Detect which cell encompasses the target text, then output its (x, y) center coordinate. 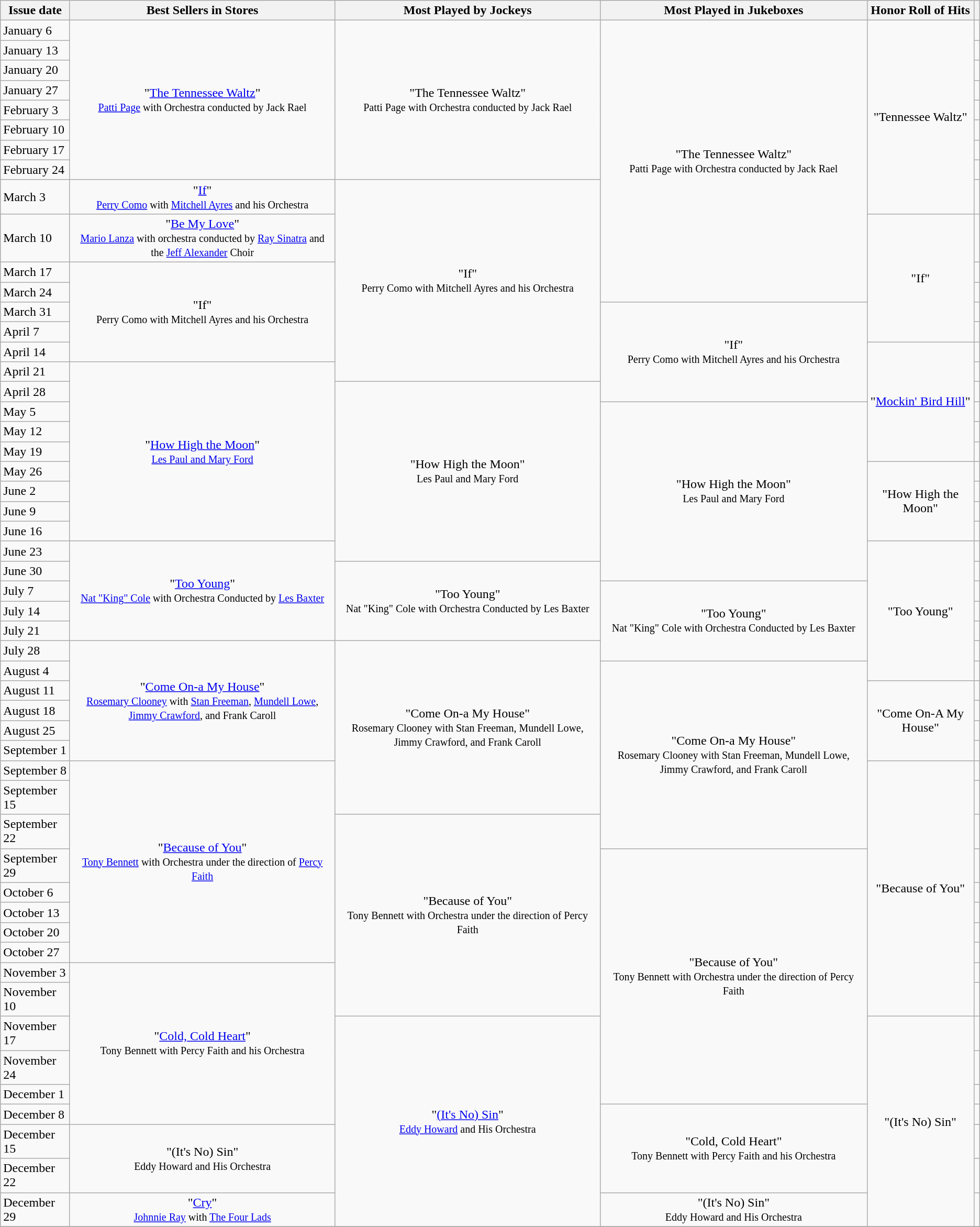
February 24 (36, 170)
May 12 (36, 432)
September 29 (36, 865)
"How High the Moon" (920, 501)
March 10 (36, 238)
July 7 (36, 591)
September 1 (36, 750)
November 17 (36, 1034)
Issue date (36, 10)
February 17 (36, 150)
Best Sellers in Stores (202, 10)
May 26 (36, 471)
January 20 (36, 70)
September 15 (36, 797)
March 17 (36, 272)
May 19 (36, 451)
October 20 (36, 932)
July 14 (36, 611)
"Tennessee Waltz" (920, 117)
October 13 (36, 912)
December 22 (36, 1175)
August 18 (36, 711)
December 1 (36, 1095)
March 3 (36, 197)
"(It's No) Sin" (920, 1122)
"Cry"Johnnie Ray with The Four Lads (202, 1210)
June 9 (36, 511)
Honor Roll of Hits (920, 10)
"Mockin' Bird Hill" (920, 402)
January 27 (36, 90)
April 28 (36, 392)
February 10 (36, 130)
October 27 (36, 952)
February 3 (36, 110)
"Be My Love"Mario Lanza with orchestra conducted by Ray Sinatra and the Jeff Alexander Choir (202, 238)
July 21 (36, 631)
April 14 (36, 352)
November 3 (36, 972)
January 6 (36, 30)
June 2 (36, 491)
November 10 (36, 999)
"Too Young" (920, 611)
July 28 (36, 651)
April 7 (36, 332)
"Come On-A My House" (920, 721)
Most Played in Jukeboxes (733, 10)
June 30 (36, 571)
April 21 (36, 372)
September 22 (36, 832)
March 24 (36, 292)
August 25 (36, 731)
December 15 (36, 1142)
"Because of You" (920, 888)
May 5 (36, 412)
January 13 (36, 50)
June 16 (36, 531)
March 31 (36, 312)
Most Played by Jockeys (468, 10)
August 4 (36, 671)
October 6 (36, 892)
December 8 (36, 1114)
"If" (920, 278)
August 11 (36, 691)
November 24 (36, 1067)
June 23 (36, 551)
December 29 (36, 1210)
September 8 (36, 770)
